Return [x, y] of the center of cell containing provided text 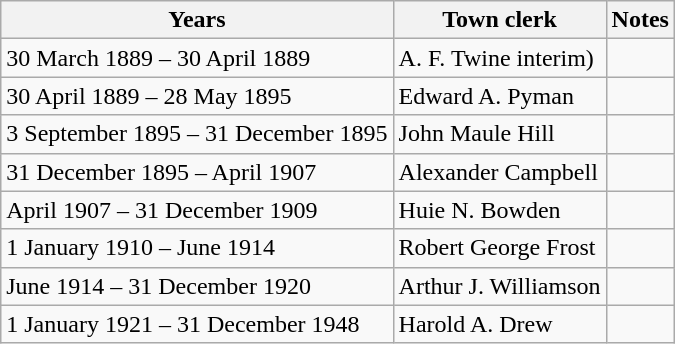
Town clerk [500, 20]
1 January 1910 – June 1914 [197, 248]
31 December 1895 – April 1907 [197, 172]
1 January 1921 – 31 December 1948 [197, 324]
John Maule Hill [500, 134]
Robert George Frost [500, 248]
April 1907 – 31 December 1909 [197, 210]
Harold A. Drew [500, 324]
Years [197, 20]
30 April 1889 – 28 May 1895 [197, 96]
Huie N. Bowden [500, 210]
3 September 1895 – 31 December 1895 [197, 134]
Edward A. Pyman [500, 96]
30 March 1889 – 30 April 1889 [197, 58]
June 1914 – 31 December 1920 [197, 286]
A. F. Twine interim) [500, 58]
Alexander Campbell [500, 172]
Notes [640, 20]
Arthur J. Williamson [500, 286]
